Find where the given text appears and provide that cell's center as (x, y) coordinate. 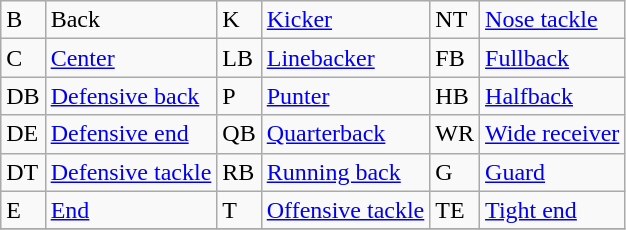
K (239, 20)
Kicker (346, 20)
Running back (346, 172)
TE (455, 210)
P (239, 96)
T (239, 210)
Punter (346, 96)
E (23, 210)
C (23, 58)
B (23, 20)
Offensive tackle (346, 210)
QB (239, 134)
Nose tackle (552, 20)
HB (455, 96)
NT (455, 20)
WR (455, 134)
Defensive tackle (131, 172)
Fullback (552, 58)
G (455, 172)
Back (131, 20)
End (131, 210)
Defensive back (131, 96)
DB (23, 96)
Wide receiver (552, 134)
DE (23, 134)
Linebacker (346, 58)
Quarterback (346, 134)
Halfback (552, 96)
DT (23, 172)
LB (239, 58)
Tight end (552, 210)
FB (455, 58)
Guard (552, 172)
Defensive end (131, 134)
RB (239, 172)
Center (131, 58)
